Provide the (X, Y) coordinate of the cell's center where the given text is located.  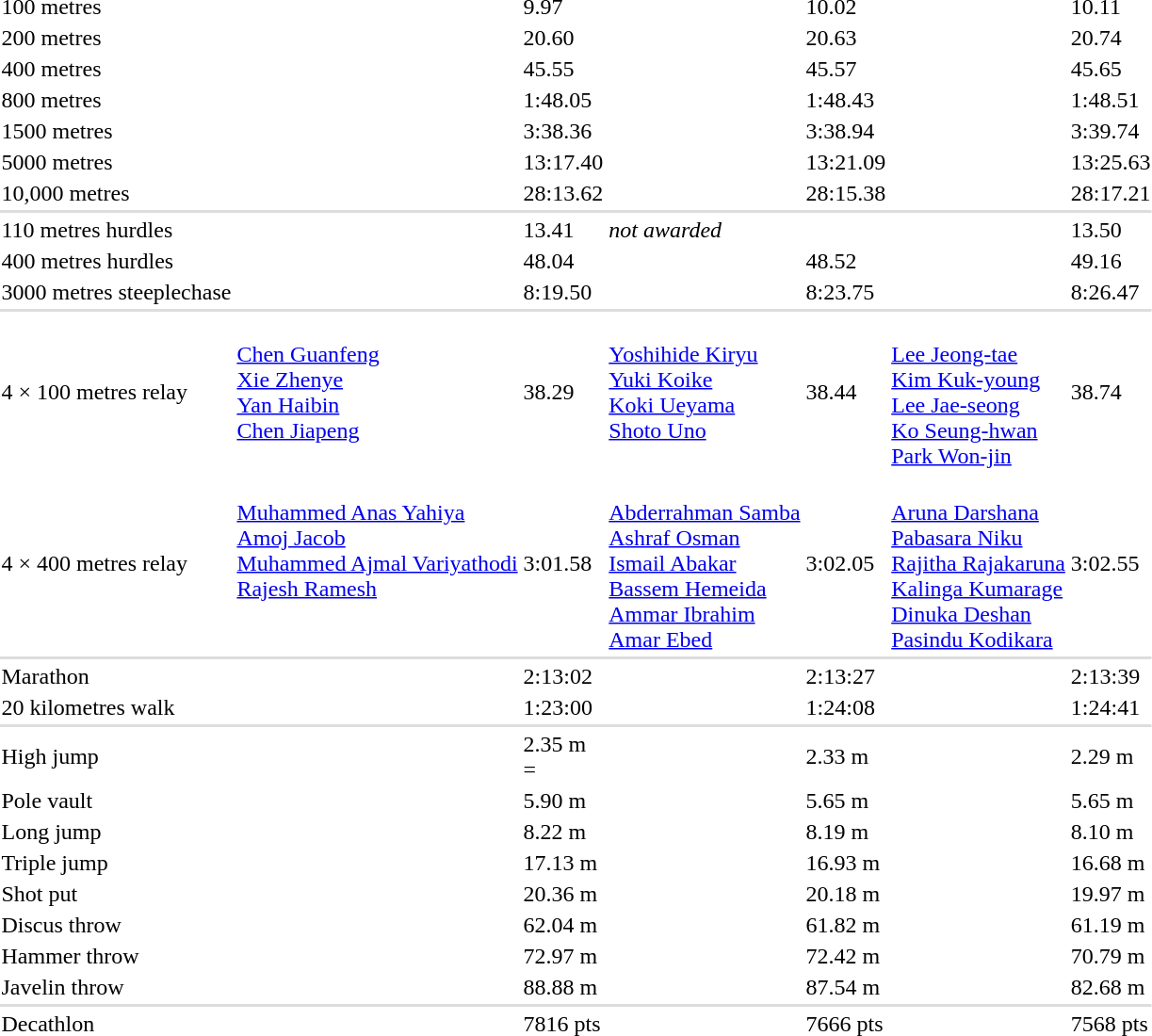
Long jump (117, 832)
20.36 m (563, 894)
5.90 m (563, 801)
Muhammed Anas YahiyaAmoj JacobMuhammed Ajmal VariyathodiRajesh Ramesh (377, 563)
45.55 (563, 69)
8:26.47 (1111, 292)
Chen GuanfengXie ZhenyeYan HaibinChen Jiapeng (377, 392)
Pole vault (117, 801)
13.41 (563, 230)
38.44 (846, 392)
8.19 m (846, 832)
16.68 m (1111, 863)
28:17.21 (1111, 193)
2:13:27 (846, 676)
Abderrahman SambaAshraf OsmanIsmail AbakarBassem HemeidaAmmar IbrahimAmar Ebed (705, 563)
3:02.55 (1111, 563)
48.04 (563, 261)
20.74 (1111, 38)
13.50 (1111, 230)
20.18 m (846, 894)
800 metres (117, 100)
17.13 m (563, 863)
8.22 m (563, 832)
5000 metres (117, 162)
8:23.75 (846, 292)
20 kilometres walk (117, 707)
Lee Jeong-taeKim Kuk-youngLee Jae-seongKo Seung-hwanPark Won-jin (979, 392)
200 metres (117, 38)
62.04 m (563, 925)
61.19 m (1111, 925)
1:48.51 (1111, 100)
10,000 metres (117, 193)
3:39.74 (1111, 131)
72.42 m (846, 956)
13:17.40 (563, 162)
8:19.50 (563, 292)
13:21.09 (846, 162)
2.35 m= (563, 757)
82.68 m (1111, 987)
2:13:39 (1111, 676)
87.54 m (846, 987)
3:01.58 (563, 563)
1:48.05 (563, 100)
49.16 (1111, 261)
20.63 (846, 38)
4 × 100 metres relay (117, 392)
1:48.43 (846, 100)
2:13:02 (563, 676)
3:38.36 (563, 131)
1:24:08 (846, 707)
20.60 (563, 38)
Triple jump (117, 863)
38.29 (563, 392)
1500 metres (117, 131)
70.79 m (1111, 956)
400 metres (117, 69)
Hammer throw (117, 956)
61.82 m (846, 925)
48.52 (846, 261)
13:25.63 (1111, 162)
3000 metres steeplechase (117, 292)
110 metres hurdles (117, 230)
38.74 (1111, 392)
2.29 m (1111, 757)
High jump (117, 757)
Yoshihide KiryuYuki KoikeKoki UeyamaShoto Uno (705, 392)
72.97 m (563, 956)
28:15.38 (846, 193)
45.65 (1111, 69)
19.97 m (1111, 894)
1:23:00 (563, 707)
Marathon (117, 676)
3:02.05 (846, 563)
8.10 m (1111, 832)
not awarded (748, 230)
16.93 m (846, 863)
4 × 400 metres relay (117, 563)
400 metres hurdles (117, 261)
88.88 m (563, 987)
Javelin throw (117, 987)
45.57 (846, 69)
Aruna DarshanaPabasara NikuRajitha RajakarunaKalinga KumarageDinuka DeshanPasindu Kodikara (979, 563)
Discus throw (117, 925)
Shot put (117, 894)
3:38.94 (846, 131)
28:13.62 (563, 193)
2.33 m (846, 757)
1:24:41 (1111, 707)
